Return [X, Y] of the center of cell containing provided text 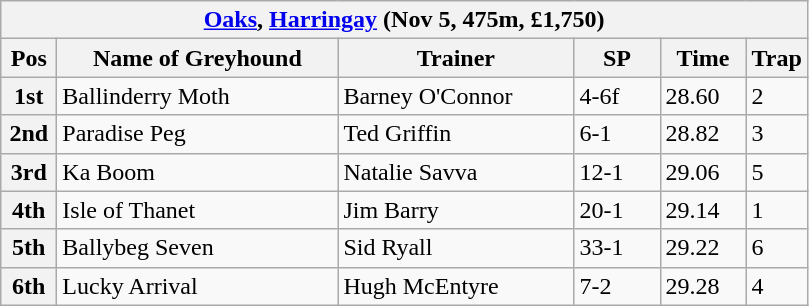
Oaks, Harringay (Nov 5, 475m, £1,750) [404, 20]
Ballybeg Seven [198, 248]
Paradise Peg [198, 134]
Time [703, 58]
5th [29, 248]
Trap [776, 58]
SP [617, 58]
6 [776, 248]
20-1 [617, 210]
Natalie Savva [456, 172]
29.22 [703, 248]
28.82 [703, 134]
4-6f [617, 96]
1st [29, 96]
Trainer [456, 58]
Isle of Thanet [198, 210]
Hugh McEntyre [456, 286]
6th [29, 286]
4th [29, 210]
Ballinderry Moth [198, 96]
29.28 [703, 286]
Name of Greyhound [198, 58]
Lucky Arrival [198, 286]
5 [776, 172]
3rd [29, 172]
33-1 [617, 248]
Jim Barry [456, 210]
Pos [29, 58]
29.14 [703, 210]
Ted Griffin [456, 134]
4 [776, 286]
28.60 [703, 96]
1 [776, 210]
29.06 [703, 172]
Ka Boom [198, 172]
Sid Ryall [456, 248]
12-1 [617, 172]
3 [776, 134]
2nd [29, 134]
Barney O'Connor [456, 96]
6-1 [617, 134]
2 [776, 96]
7-2 [617, 286]
